Extract the [x, y] coordinate from the center of the cell holding the provided text.  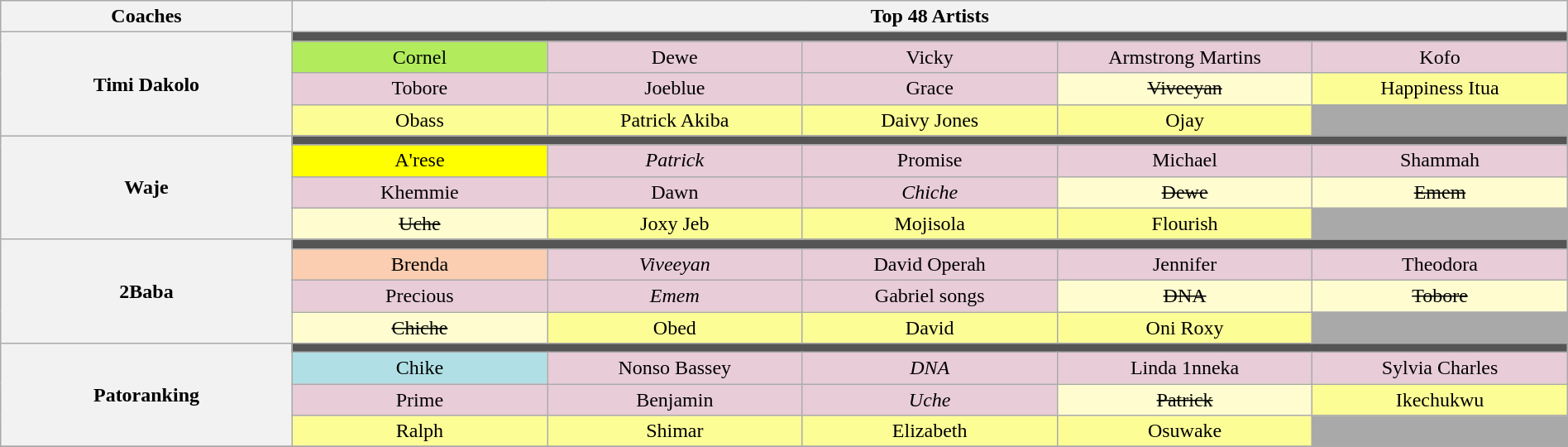
Cornel [419, 57]
Chike [419, 368]
Top 48 Artists [930, 17]
Kofo [1440, 57]
Brenda [419, 264]
Jennifer [1184, 264]
Theodora [1440, 264]
Patoranking [146, 396]
Oni Roxy [1184, 327]
Shammah [1440, 161]
Ojay [1184, 120]
Vicky [930, 57]
Ralph [419, 431]
Flourish [1184, 223]
Grace [930, 89]
Khemmie [419, 192]
2Baba [146, 291]
Joeblue [675, 89]
Patrick Akiba [675, 120]
Linda 1nneka [1184, 368]
Prime [419, 400]
Timi Dakolo [146, 84]
Benjamin [675, 400]
Armstrong Martins [1184, 57]
Coaches [146, 17]
Daivy Jones [930, 120]
A'rese [419, 161]
Nonso Bassey [675, 368]
Michael [1184, 161]
Gabriel songs [930, 296]
David [930, 327]
Happiness Itua [1440, 89]
Sylvia Charles [1440, 368]
Mojisola [930, 223]
Osuwake [1184, 431]
Shimar [675, 431]
Dawn [675, 192]
David Operah [930, 264]
Joxy Jeb [675, 223]
Waje [146, 187]
Obass [419, 120]
Promise [930, 161]
Obed [675, 327]
Ikechukwu [1440, 400]
Elizabeth [930, 431]
Precious [419, 296]
